Identify which cell holds the provided text, then report its (X, Y) central coordinate. 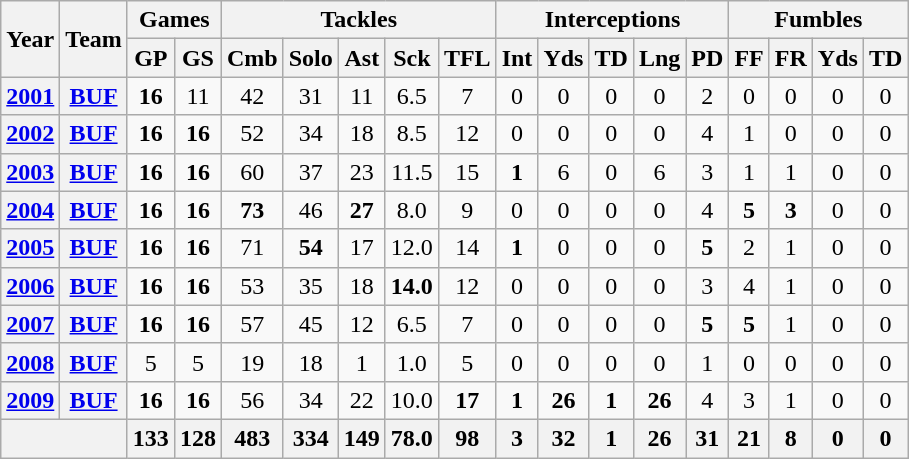
PD (708, 58)
37 (310, 172)
21 (749, 438)
128 (198, 438)
Cmb (252, 58)
52 (252, 134)
Lng (659, 58)
2002 (30, 134)
Int (517, 58)
483 (252, 438)
Interceptions (612, 20)
8 (790, 438)
2001 (30, 96)
133 (150, 438)
GP (150, 58)
8.0 (412, 210)
71 (252, 248)
46 (310, 210)
60 (252, 172)
2004 (30, 210)
35 (310, 286)
FF (749, 58)
Team (94, 39)
56 (252, 400)
11.5 (412, 172)
19 (252, 362)
Solo (310, 58)
15 (467, 172)
149 (362, 438)
53 (252, 286)
Year (30, 39)
10.0 (412, 400)
Games (174, 20)
Fumbles (818, 20)
2003 (30, 172)
FR (790, 58)
22 (362, 400)
57 (252, 324)
Sck (412, 58)
2006 (30, 286)
2008 (30, 362)
334 (310, 438)
23 (362, 172)
12.0 (412, 248)
32 (564, 438)
27 (362, 210)
78.0 (412, 438)
2005 (30, 248)
Ast (362, 58)
54 (310, 248)
14.0 (412, 286)
98 (467, 438)
8.5 (412, 134)
2007 (30, 324)
1.0 (412, 362)
Tackles (358, 20)
42 (252, 96)
GS (198, 58)
9 (467, 210)
14 (467, 248)
2009 (30, 400)
45 (310, 324)
TFL (467, 58)
73 (252, 210)
